Provide the (X, Y) coordinate of the cell's center where the given text is located.  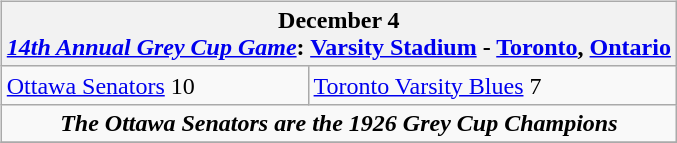
December 414th Annual Grey Cup Game: Varsity Stadium - Toronto, Ontario (338, 34)
Ottawa Senators 10 (154, 85)
Toronto Varsity Blues 7 (492, 85)
The Ottawa Senators are the 1926 Grey Cup Champions (338, 123)
